From the cell containing the given text, extract its center point as (x, y) coordinate. 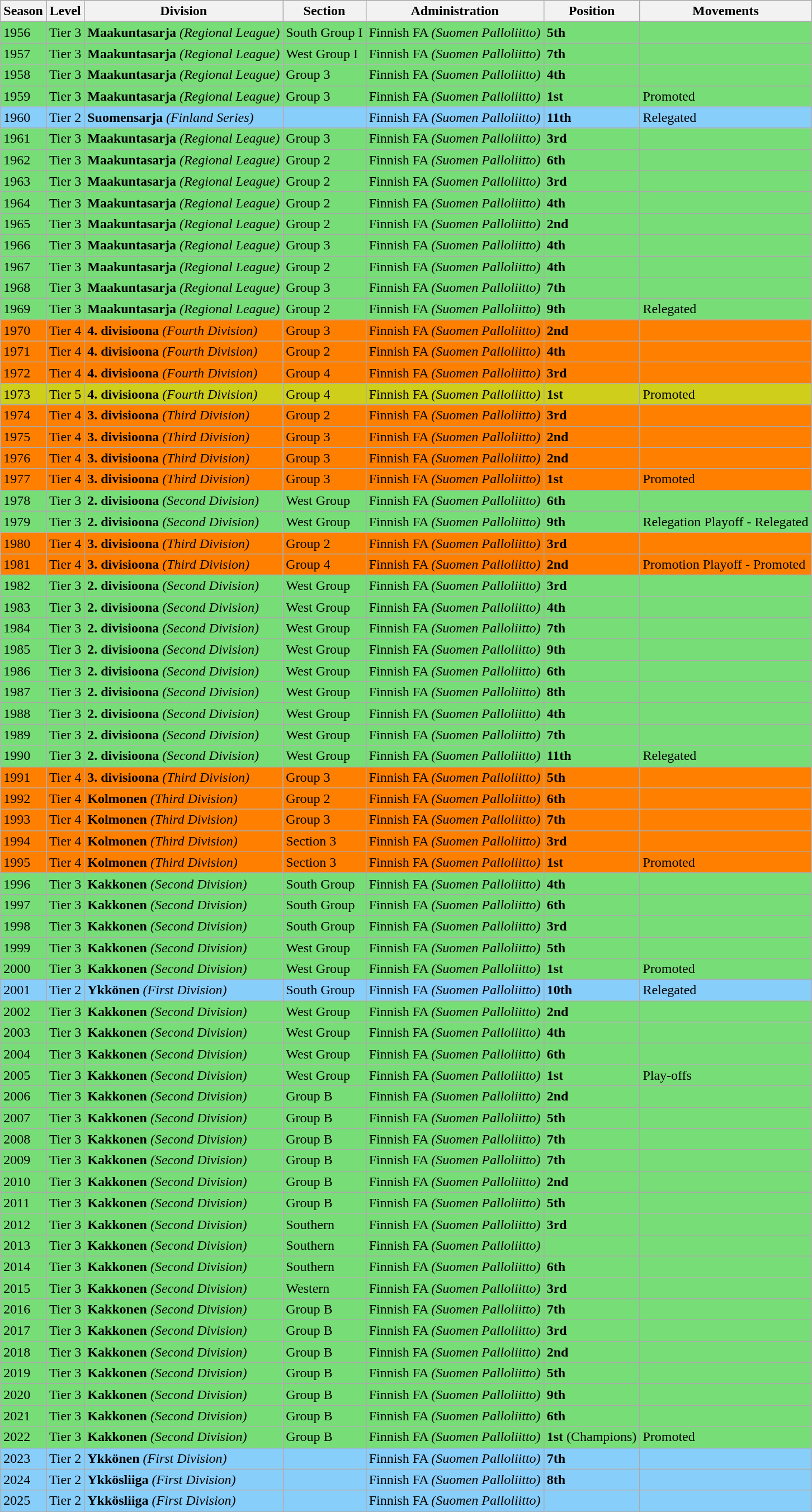
2006 (23, 1097)
2014 (23, 1267)
2013 (23, 1245)
1991 (23, 777)
1993 (23, 820)
1961 (23, 139)
2008 (23, 1139)
1998 (23, 926)
1987 (23, 692)
1986 (23, 671)
1958 (23, 75)
1979 (23, 522)
2004 (23, 1054)
1971 (23, 352)
1999 (23, 948)
2007 (23, 1118)
2010 (23, 1182)
Level (65, 11)
1982 (23, 585)
1967 (23, 267)
Suomensarja (Finland Series) (183, 117)
1996 (23, 883)
1966 (23, 245)
2017 (23, 1331)
1989 (23, 735)
1960 (23, 117)
1997 (23, 905)
1974 (23, 415)
1984 (23, 629)
1977 (23, 479)
1995 (23, 862)
1963 (23, 181)
Season (23, 11)
1973 (23, 394)
2025 (23, 1501)
2001 (23, 990)
Relegation Playoff - Relegated (726, 522)
1994 (23, 841)
2024 (23, 1480)
West Group I (324, 54)
2011 (23, 1203)
2019 (23, 1373)
1983 (23, 607)
Tier 5 (65, 394)
10th (592, 990)
1976 (23, 458)
2003 (23, 1033)
South Group I (324, 32)
Position (592, 11)
1985 (23, 650)
Administration (455, 11)
1980 (23, 543)
1992 (23, 798)
1962 (23, 160)
2022 (23, 1437)
2009 (23, 1160)
1970 (23, 330)
2005 (23, 1075)
1978 (23, 500)
1988 (23, 714)
Promotion Playoff - Promoted (726, 564)
Western (324, 1288)
1990 (23, 756)
Section (324, 11)
Movements (726, 11)
1972 (23, 373)
2018 (23, 1352)
1956 (23, 32)
2002 (23, 1012)
2015 (23, 1288)
2020 (23, 1395)
1968 (23, 288)
1981 (23, 564)
2023 (23, 1458)
1959 (23, 96)
2016 (23, 1310)
1964 (23, 202)
1st (Champions) (592, 1437)
1957 (23, 54)
2021 (23, 1416)
Division (183, 11)
1969 (23, 309)
2012 (23, 1224)
1975 (23, 437)
1965 (23, 224)
2000 (23, 969)
Play-offs (726, 1075)
